Determine the [x, y] coordinate at the center of the cell enclosing the given text.  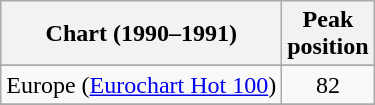
Chart (1990–1991) [142, 34]
Europe (Eurochart Hot 100) [142, 85]
82 [328, 85]
Peakposition [328, 34]
